Find where the given text appears and provide that cell's center as (X, Y) coordinate. 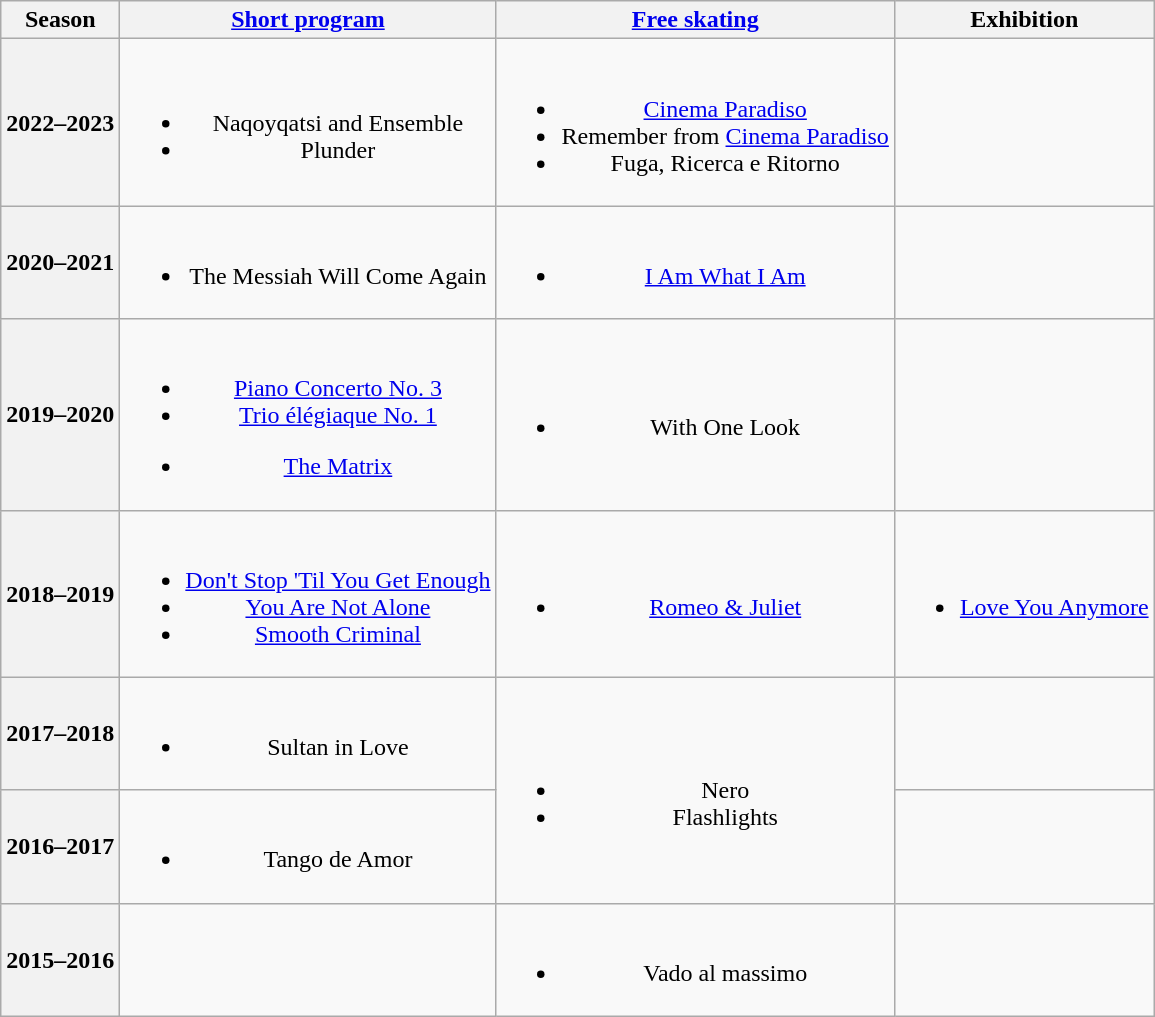
Naqoyqatsi and EnsemblePlunder (308, 122)
The Messiah Will Come Again (308, 262)
2022–2023 (60, 122)
2018–2019 (60, 594)
2020–2021 (60, 262)
Cinema ParadisoRemember from Cinema ParadisoFuga, Ricerca e Ritorno (695, 122)
Exhibition (1024, 20)
NeroFlashlights (695, 790)
2017–2018 (60, 734)
Piano Concerto No. 3Trio élégiaque No. 1The Matrix (308, 414)
2016–2017 (60, 846)
Short program (308, 20)
2015–2016 (60, 960)
Vado al massimo (695, 960)
Sultan in Love (308, 734)
I Am What I Am (695, 262)
Romeo & Juliet (695, 594)
With One Look (695, 414)
Free skating (695, 20)
Love You Anymore (1024, 594)
Season (60, 20)
Tango de Amor (308, 846)
Don't Stop 'Til You Get EnoughYou Are Not AloneSmooth Criminal (308, 594)
2019–2020 (60, 414)
